For the text-containing cell, return its midpoint in [x, y] coordinate format. 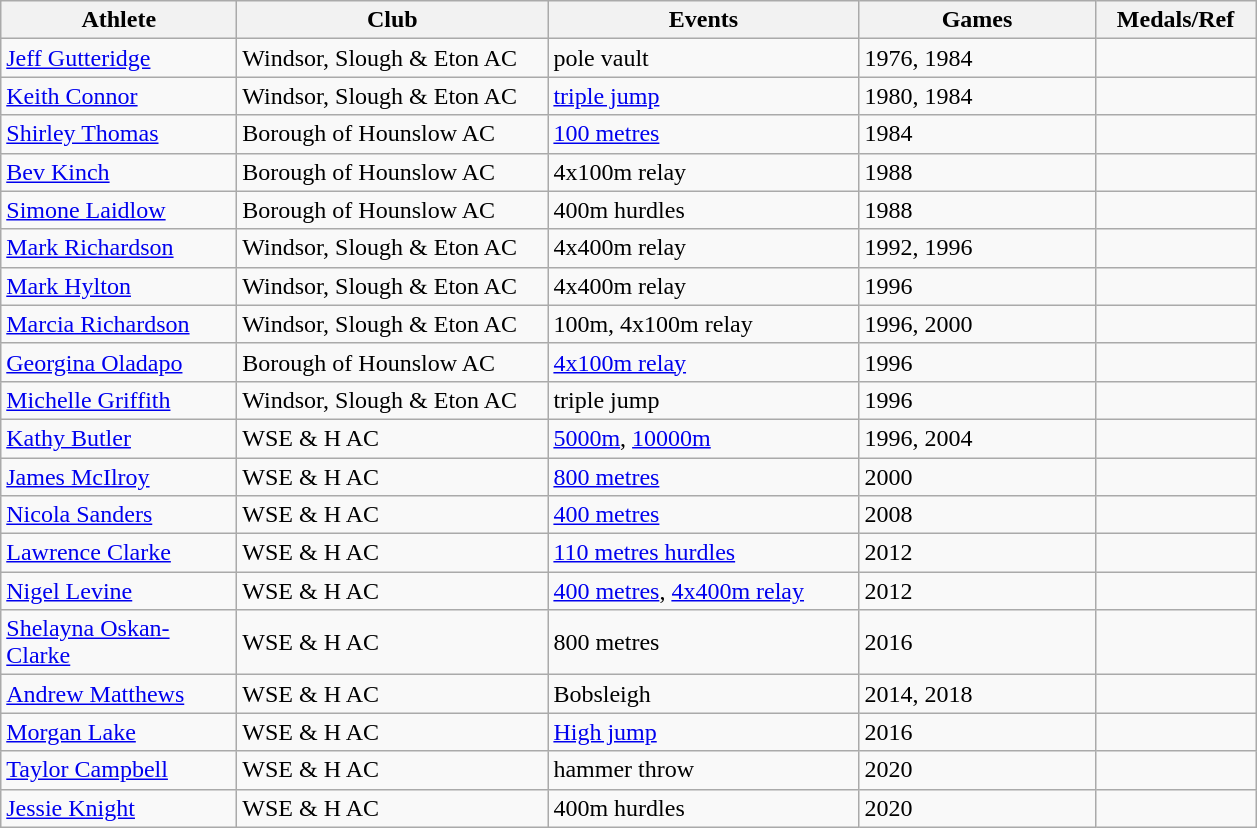
Keith Connor [119, 96]
2000 [977, 477]
400 metres [704, 515]
Games [977, 20]
1992, 1996 [977, 248]
Nigel Levine [119, 591]
100m, 4x100m relay [704, 324]
Shirley Thomas [119, 134]
1996, 2000 [977, 324]
Medals/Ref [1176, 20]
Jessie Knight [119, 808]
100 metres [704, 134]
Georgina Oladapo [119, 362]
High jump [704, 732]
Nicola Sanders [119, 515]
2014, 2018 [977, 694]
Morgan Lake [119, 732]
Athlete [119, 20]
Club [392, 20]
Marcia Richardson [119, 324]
Events [704, 20]
Andrew Matthews [119, 694]
pole vault [704, 58]
Mark Richardson [119, 248]
Taylor Campbell [119, 770]
1996, 2004 [977, 438]
1980, 1984 [977, 96]
Mark Hylton [119, 286]
Lawrence Clarke [119, 553]
400 metres, 4x400m relay [704, 591]
Kathy Butler [119, 438]
110 metres hurdles [704, 553]
Shelayna Oskan-Clarke [119, 642]
Simone Laidlow [119, 210]
Bobsleigh [704, 694]
Michelle Griffith [119, 400]
Bev Kinch [119, 172]
5000m, 10000m [704, 438]
Jeff Gutteridge [119, 58]
1984 [977, 134]
James McIlroy [119, 477]
1976, 1984 [977, 58]
2008 [977, 515]
hammer throw [704, 770]
